Return the (x, y) coordinate for the center point of the cell that contains the specified text.  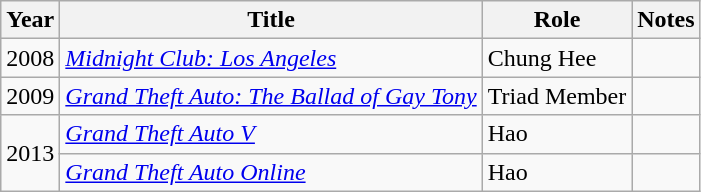
2013 (30, 153)
Title (271, 20)
2009 (30, 96)
Midnight Club: Los Angeles (271, 58)
Notes (666, 20)
Grand Theft Auto: The Ballad of Gay Tony (271, 96)
Grand Theft Auto Online (271, 172)
Role (557, 20)
Year (30, 20)
2008 (30, 58)
Triad Member (557, 96)
Chung Hee (557, 58)
Grand Theft Auto V (271, 134)
